Locate the cell with the specified text and output its [x, y] center coordinate. 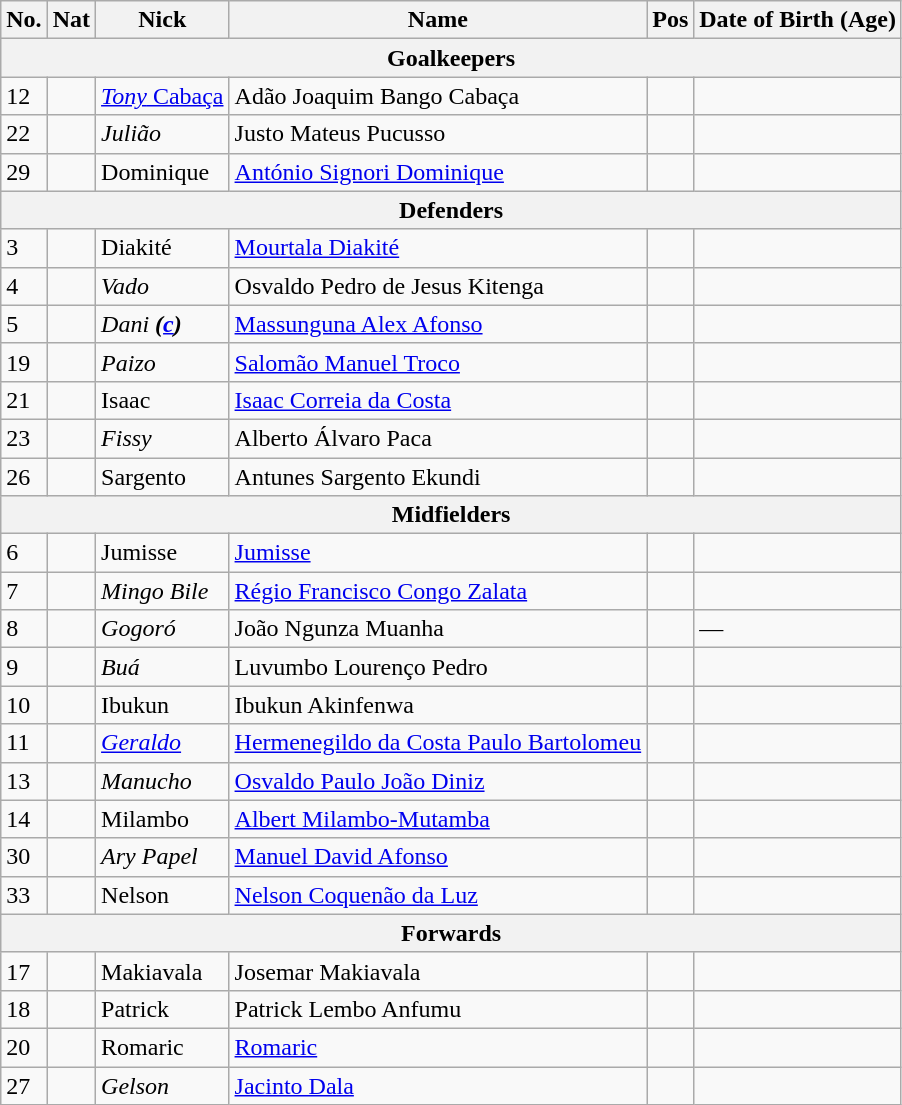
Justo Mateus Pucusso [438, 134]
Massunguna Alex Afonso [438, 324]
Jacinto Dala [438, 1085]
Mingo Bile [162, 591]
7 [24, 591]
Dominique [162, 172]
Date of Birth (Age) [798, 20]
3 [24, 248]
António Signori Dominique [438, 172]
Hermenegildo da Costa Paulo Bartolomeu [438, 743]
Milambo [162, 819]
Antunes Sargento Ekundi [438, 477]
33 [24, 895]
Fissy [162, 438]
17 [24, 971]
Ary Papel [162, 857]
Buá [162, 667]
29 [24, 172]
Josemar Makiavala [438, 971]
22 [24, 134]
Goalkeepers [452, 58]
Nick [162, 20]
30 [24, 857]
Mourtala Diakité [438, 248]
Pos [670, 20]
23 [24, 438]
20 [24, 1047]
26 [24, 477]
Luvumbo Lourenço Pedro [438, 667]
Dani (c) [162, 324]
Ibukun Akinfenwa [438, 705]
Isaac [162, 400]
8 [24, 629]
Paizo [162, 362]
14 [24, 819]
Alberto Álvaro Paca [438, 438]
4 [24, 286]
Gelson [162, 1085]
6 [24, 553]
Adão Joaquim Bango Cabaça [438, 96]
Ibukun [162, 705]
13 [24, 781]
Midfielders [452, 515]
Makiavala [162, 971]
Patrick Lembo Anfumu [438, 1009]
Tony Cabaça [162, 96]
Diakité [162, 248]
Name [438, 20]
Patrick [162, 1009]
19 [24, 362]
Régio Francisco Congo Zalata [438, 591]
No. [24, 20]
Julião [162, 134]
27 [24, 1085]
Sargento [162, 477]
Geraldo [162, 743]
Vado [162, 286]
— [798, 629]
Forwards [452, 933]
Nelson [162, 895]
Osvaldo Paulo João Diniz [438, 781]
Gogoró [162, 629]
10 [24, 705]
Salomão Manuel Troco [438, 362]
Albert Milambo-Mutamba [438, 819]
Defenders [452, 210]
Manucho [162, 781]
Osvaldo Pedro de Jesus Kitenga [438, 286]
Manuel David Afonso [438, 857]
5 [24, 324]
12 [24, 96]
João Ngunza Muanha [438, 629]
Nat [71, 20]
18 [24, 1009]
11 [24, 743]
Isaac Correia da Costa [438, 400]
Nelson Coquenão da Luz [438, 895]
21 [24, 400]
9 [24, 667]
